Output the [X, Y] coordinate of the center of the cell containing the given text.  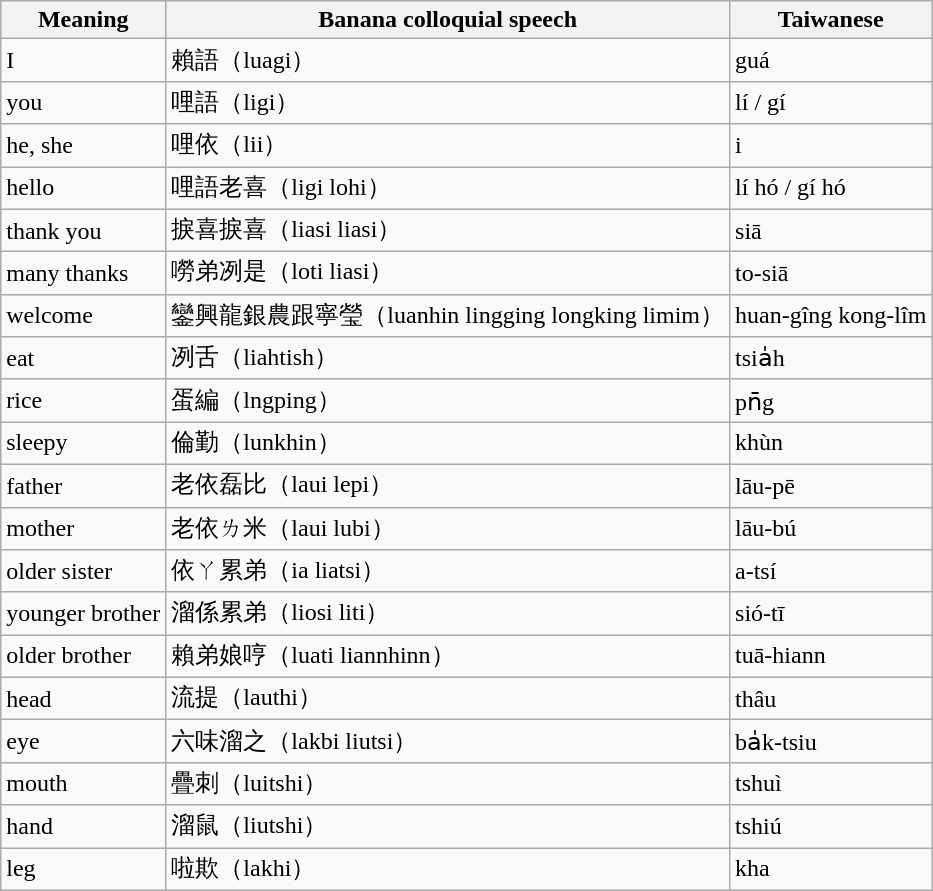
hand [84, 826]
賴弟娘哼（luati liannhinn） [448, 656]
tuā-hiann [831, 656]
I [84, 60]
溜鼠（liutshi） [448, 826]
tsia̍h [831, 358]
疊刺（luitshi） [448, 784]
guá [831, 60]
huan-gîng kong-lîm [831, 316]
冽舌（liahtish） [448, 358]
thâu [831, 698]
哩依（lii） [448, 146]
eye [84, 742]
lāu-bú [831, 528]
依ㄚ累弟（ia liatsi） [448, 572]
welcome [84, 316]
mouth [84, 784]
老依磊比（laui lepi） [448, 486]
lí hó / gí hó [831, 188]
sleepy [84, 444]
thank you [84, 230]
many thanks [84, 274]
you [84, 102]
哩語（ligi） [448, 102]
蛋編（lngping） [448, 400]
i [831, 146]
head [84, 698]
ba̍k-tsiu [831, 742]
he, she [84, 146]
六味溜之（lakbi liutsi） [448, 742]
siā [831, 230]
kha [831, 870]
Taiwanese [831, 20]
leg [84, 870]
Banana colloquial speech [448, 20]
鑾興龍銀農跟寧瑩（luanhin lingging longking limim） [448, 316]
啦欺（lakhi） [448, 870]
老依ㄌ米（laui lubi） [448, 528]
pn̄g [831, 400]
流提（lauthi） [448, 698]
tshiú [831, 826]
eat [84, 358]
捩喜捩喜（liasi liasi） [448, 230]
rice [84, 400]
倫勤（lunkhin） [448, 444]
溜係累弟（liosi liti） [448, 614]
tshuì [831, 784]
lí / gí [831, 102]
khùn [831, 444]
賴語（luagi） [448, 60]
lāu-pē [831, 486]
father [84, 486]
hello [84, 188]
older sister [84, 572]
哩語老喜（ligi lohi） [448, 188]
mother [84, 528]
sió-tī [831, 614]
to-siā [831, 274]
嘮弟冽是（loti liasi） [448, 274]
a-tsí [831, 572]
younger brother [84, 614]
Meaning [84, 20]
older brother [84, 656]
